Return the [x, y] coordinate for the center point of the cell that contains the specified text.  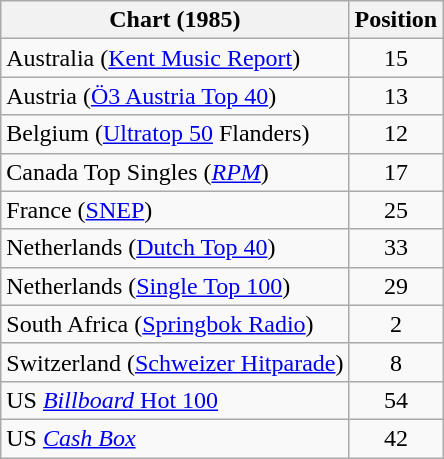
US Cash Box [175, 438]
42 [396, 438]
25 [396, 210]
Netherlands (Single Top 100) [175, 286]
8 [396, 362]
US Billboard Hot 100 [175, 400]
Canada Top Singles (RPM) [175, 172]
France (SNEP) [175, 210]
South Africa (Springbok Radio) [175, 324]
Netherlands (Dutch Top 40) [175, 248]
Position [396, 20]
Austria (Ö3 Austria Top 40) [175, 96]
12 [396, 134]
15 [396, 58]
29 [396, 286]
54 [396, 400]
Australia (Kent Music Report) [175, 58]
Switzerland (Schweizer Hitparade) [175, 362]
Belgium (Ultratop 50 Flanders) [175, 134]
13 [396, 96]
Chart (1985) [175, 20]
2 [396, 324]
17 [396, 172]
33 [396, 248]
